Return (x, y) of the center of cell containing provided text 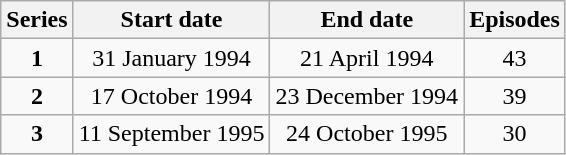
End date (367, 20)
2 (37, 96)
39 (515, 96)
1 (37, 58)
Episodes (515, 20)
Start date (172, 20)
23 December 1994 (367, 96)
Series (37, 20)
43 (515, 58)
21 April 1994 (367, 58)
17 October 1994 (172, 96)
24 October 1995 (367, 134)
11 September 1995 (172, 134)
31 January 1994 (172, 58)
30 (515, 134)
3 (37, 134)
